Return the (X, Y) coordinate for the center point of the cell that contains the specified text.  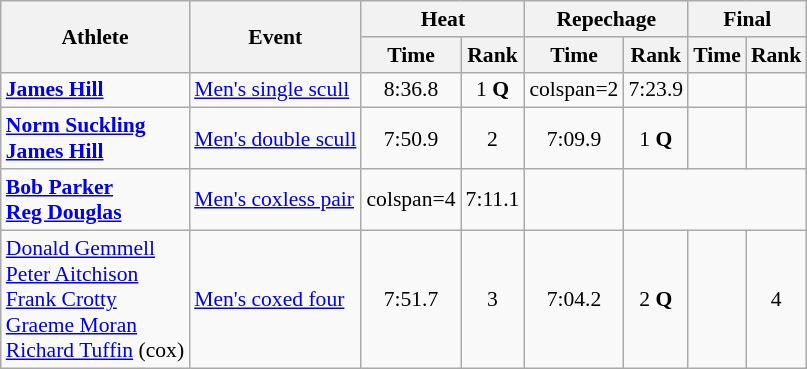
Event (275, 36)
Athlete (95, 36)
Men's coxless pair (275, 200)
7:09.9 (574, 138)
8:36.8 (410, 90)
Men's single scull (275, 90)
7:51.7 (410, 299)
4 (776, 299)
7:23.9 (656, 90)
2 Q (656, 299)
7:50.9 (410, 138)
Men's double scull (275, 138)
Donald GemmellPeter AitchisonFrank CrottyGraeme MoranRichard Tuffin (cox) (95, 299)
Norm SucklingJames Hill (95, 138)
colspan=4 (410, 200)
3 (493, 299)
Men's coxed four (275, 299)
colspan=2 (574, 90)
Repechage (606, 19)
Bob ParkerReg Douglas (95, 200)
2 (493, 138)
James Hill (95, 90)
Final (747, 19)
7:04.2 (574, 299)
7:11.1 (493, 200)
Heat (442, 19)
